Search for the cell housing the specified text and yield its [x, y] center coordinate. 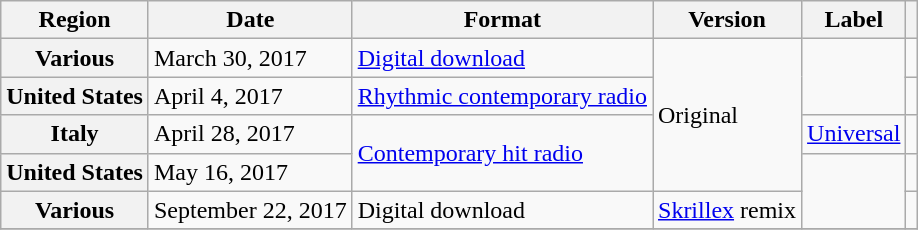
Version [726, 20]
Contemporary hit radio [502, 153]
Skrillex remix [726, 210]
Universal [854, 134]
April 4, 2017 [250, 96]
April 28, 2017 [250, 134]
Format [502, 20]
Label [854, 20]
September 22, 2017 [250, 210]
Region [75, 20]
Italy [75, 134]
Rhythmic contemporary radio [502, 96]
May 16, 2017 [250, 172]
Original [726, 115]
Date [250, 20]
March 30, 2017 [250, 58]
